Pinpoint the cell where the given text exists, returning its (x, y) midpoint coordinate. 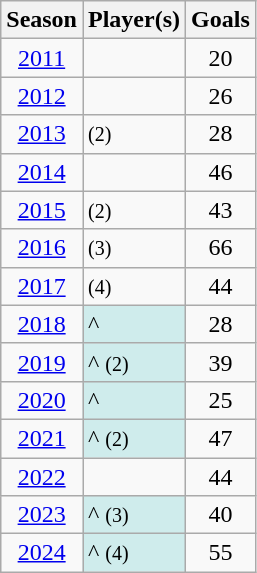
2013 (42, 134)
2018 (42, 324)
66 (221, 248)
Season (42, 20)
47 (221, 438)
(4) (134, 286)
43 (221, 210)
2019 (42, 362)
^ (4) (134, 553)
40 (221, 515)
Player(s) (134, 20)
2011 (42, 58)
(3) (134, 248)
46 (221, 172)
^ (3) (134, 515)
2016 (42, 248)
Goals (221, 20)
2023 (42, 515)
2015 (42, 210)
2017 (42, 286)
2024 (42, 553)
2021 (42, 438)
2020 (42, 400)
26 (221, 96)
2012 (42, 96)
55 (221, 553)
25 (221, 400)
2014 (42, 172)
20 (221, 58)
2022 (42, 477)
39 (221, 362)
